Capture the cell that displays the provided text and extract its (x, y) central coordinate. 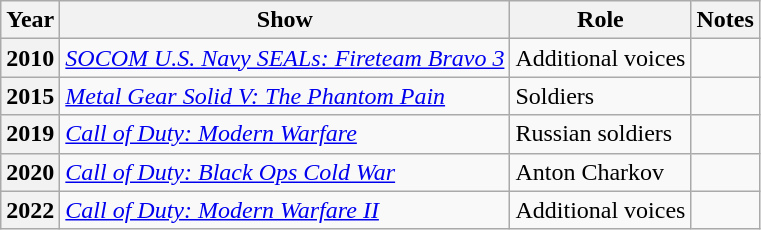
2010 (30, 58)
Notes (725, 20)
Call of Duty: Modern Warfare II (285, 210)
Year (30, 20)
2019 (30, 134)
SOCOM U.S. Navy SEALs: Fireteam Bravo 3 (285, 58)
Soldiers (600, 96)
Metal Gear Solid V: The Phantom Pain (285, 96)
Call of Duty: Black Ops Cold War (285, 172)
2015 (30, 96)
2020 (30, 172)
Russian soldiers (600, 134)
Show (285, 20)
Call of Duty: Modern Warfare (285, 134)
Role (600, 20)
2022 (30, 210)
Anton Charkov (600, 172)
